Search for the cell housing the specified text and yield its (x, y) center coordinate. 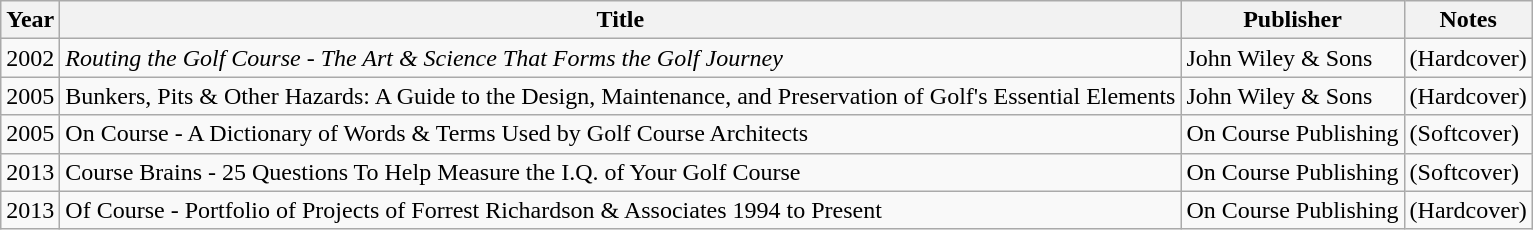
Routing the Golf Course - The Art & Science That Forms the Golf Journey (620, 58)
2002 (30, 58)
Publisher (1292, 20)
Of Course - Portfolio of Projects of Forrest Richardson & Associates 1994 to Present (620, 210)
Course Brains - 25 Questions To Help Measure the I.Q. of Your Golf Course (620, 172)
On Course - A Dictionary of Words & Terms Used by Golf Course Architects (620, 134)
Year (30, 20)
Bunkers, Pits & Other Hazards: A Guide to the Design, Maintenance, and Preservation of Golf's Essential Elements (620, 96)
Title (620, 20)
Notes (1468, 20)
